Determine the [x, y] coordinate at the center of the cell enclosing the given text.  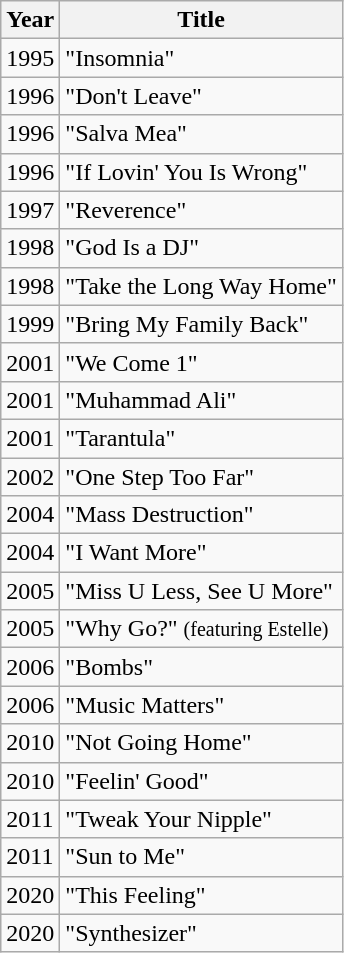
"Muhammad Ali" [202, 400]
"Tweak Your Nipple" [202, 819]
1999 [30, 324]
"This Feeling" [202, 895]
1997 [30, 210]
"Mass Destruction" [202, 515]
"Synthesizer" [202, 933]
"Tarantula" [202, 438]
"Reverence" [202, 210]
"Not Going Home" [202, 743]
"Why Go?" (featuring Estelle) [202, 629]
"Insomnia" [202, 58]
"Feelin' Good" [202, 781]
"Bombs" [202, 667]
"Music Matters" [202, 705]
"If Lovin' You Is Wrong" [202, 172]
1995 [30, 58]
"One Step Too Far" [202, 477]
"Salva Mea" [202, 134]
"Take the Long Way Home" [202, 286]
"Sun to Me" [202, 857]
"Miss U Less, See U More" [202, 591]
2002 [30, 477]
"God Is a DJ" [202, 248]
Year [30, 20]
"We Come 1" [202, 362]
"Don't Leave" [202, 96]
Title [202, 20]
"Bring My Family Back" [202, 324]
"I Want More" [202, 553]
